Provide the [x, y] coordinate of the cell's center where the given text is located.  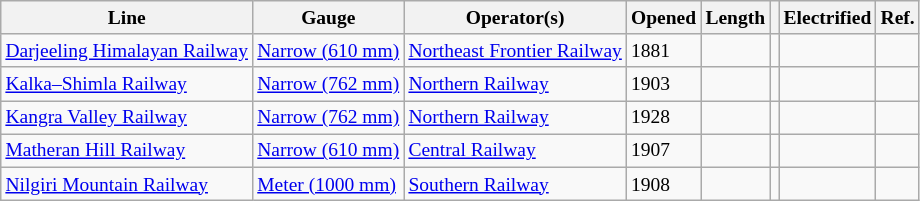
Matheran Hill Railway [127, 150]
1908 [663, 184]
1881 [663, 50]
Central Railway [516, 150]
1928 [663, 118]
Nilgiri Mountain Railway [127, 184]
Meter (1000 mm) [328, 184]
Gauge [328, 18]
1903 [663, 84]
Ref. [898, 18]
Electrified [828, 18]
Northeast Frontier Railway [516, 50]
Operator(s) [516, 18]
Opened [663, 18]
Kalka–Shimla Railway [127, 84]
Line [127, 18]
Southern Railway [516, 184]
1907 [663, 150]
Kangra Valley Railway [127, 118]
Length [736, 18]
Darjeeling Himalayan Railway [127, 50]
